Extract the (x, y) coordinate from the center of the cell holding the provided text.  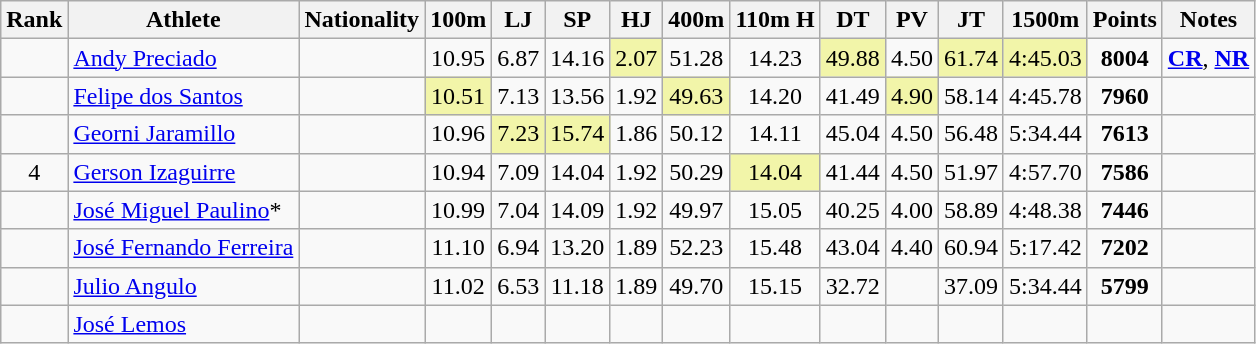
LJ (518, 20)
7.23 (518, 134)
Rank (34, 20)
7202 (1124, 248)
10.96 (458, 134)
100m (458, 20)
Andy Preciado (184, 58)
SP (578, 20)
43.04 (852, 248)
14.11 (775, 134)
15.05 (775, 210)
Felipe dos Santos (184, 96)
7613 (1124, 134)
14.09 (578, 210)
8004 (1124, 58)
15.48 (775, 248)
José Lemos (184, 324)
CR, NR (1208, 58)
51.97 (970, 172)
4:45.78 (1045, 96)
6.87 (518, 58)
14.23 (775, 58)
58.89 (970, 210)
4.00 (912, 210)
4:48.38 (1045, 210)
49.70 (696, 286)
50.29 (696, 172)
4.40 (912, 248)
45.04 (852, 134)
58.14 (970, 96)
4.90 (912, 96)
1.86 (636, 134)
56.48 (970, 134)
José Fernando Ferreira (184, 248)
Notes (1208, 20)
2.07 (636, 58)
52.23 (696, 248)
14.16 (578, 58)
6.94 (518, 248)
49.63 (696, 96)
Points (1124, 20)
11.10 (458, 248)
7446 (1124, 210)
10.51 (458, 96)
6.53 (518, 286)
DT (852, 20)
11.18 (578, 286)
Athlete (184, 20)
37.09 (970, 286)
50.12 (696, 134)
13.20 (578, 248)
41.49 (852, 96)
7.09 (518, 172)
1500m (1045, 20)
5:17.42 (1045, 248)
10.95 (458, 58)
José Miguel Paulino* (184, 210)
110m H (775, 20)
60.94 (970, 248)
15.15 (775, 286)
PV (912, 20)
10.99 (458, 210)
HJ (636, 20)
JT (970, 20)
61.74 (970, 58)
7.04 (518, 210)
32.72 (852, 286)
13.56 (578, 96)
5799 (1124, 286)
Julio Angulo (184, 286)
Georni Jaramillo (184, 134)
7.13 (518, 96)
4:57.70 (1045, 172)
400m (696, 20)
15.74 (578, 134)
Nationality (362, 20)
11.02 (458, 286)
40.25 (852, 210)
51.28 (696, 58)
4 (34, 172)
7960 (1124, 96)
4:45.03 (1045, 58)
41.44 (852, 172)
Gerson Izaguirre (184, 172)
14.20 (775, 96)
49.88 (852, 58)
10.94 (458, 172)
49.97 (696, 210)
7586 (1124, 172)
